Extract the (X, Y) coordinate from the center of the cell holding the provided text.  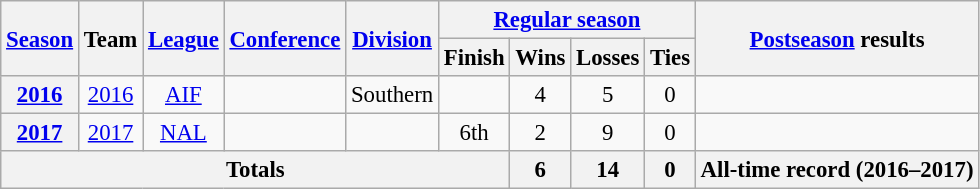
Conference (285, 38)
Finish (474, 58)
5 (608, 95)
4 (540, 95)
Ties (670, 58)
Regular season (566, 20)
Team (110, 38)
2 (540, 133)
6 (540, 170)
All-time record (2016–2017) (836, 170)
Totals (256, 170)
Season (40, 38)
AIF (184, 95)
14 (608, 170)
League (184, 38)
Postseason results (836, 38)
NAL (184, 133)
Losses (608, 58)
Division (392, 38)
Southern (392, 95)
6th (474, 133)
Wins (540, 58)
9 (608, 133)
